From the cell containing the given text, extract its center point as [X, Y] coordinate. 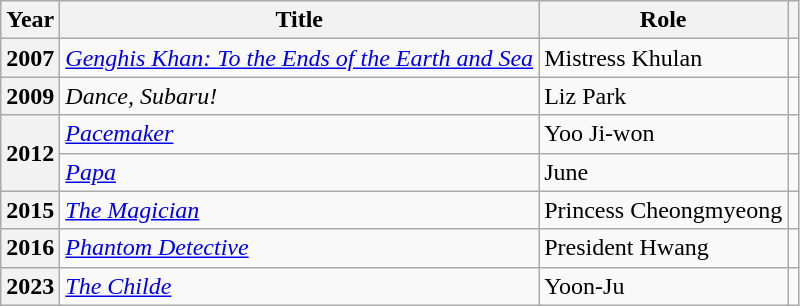
Genghis Khan: To the Ends of the Earth and Sea [300, 58]
Yoon-Ju [664, 286]
June [664, 172]
2015 [30, 210]
2016 [30, 248]
2009 [30, 96]
Liz Park [664, 96]
2012 [30, 153]
President Hwang [664, 248]
Princess Cheongmyeong [664, 210]
Dance, Subaru! [300, 96]
Role [664, 20]
Title [300, 20]
2023 [30, 286]
Pacemaker [300, 134]
Yoo Ji-won [664, 134]
Mistress Khulan [664, 58]
Phantom Detective [300, 248]
The Childe [300, 286]
2007 [30, 58]
The Magician [300, 210]
Papa [300, 172]
Year [30, 20]
